Return [x, y] of the center of cell containing provided text 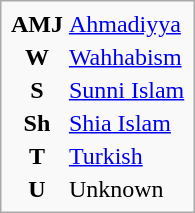
U [36, 189]
AMJ [36, 24]
W [36, 57]
T [36, 156]
Ahmadiyya [126, 24]
Turkish [126, 156]
S [36, 90]
Sh [36, 123]
Wahhabism [126, 57]
Sunni Islam [126, 90]
Shia Islam [126, 123]
Unknown [126, 189]
